Determine the [x, y] coordinate at the center of the cell enclosing the given text.  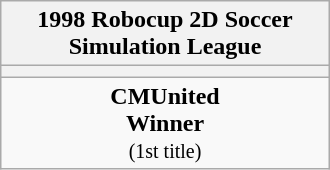
CMUnitedWinner(1st title) [165, 123]
1998 Robocup 2D Soccer Simulation League [165, 34]
